Determine the (x, y) coordinate at the center of the cell enclosing the given text.  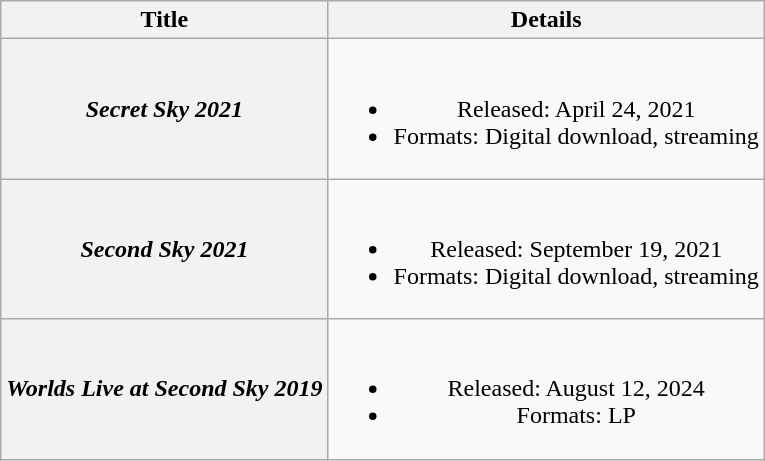
Worlds Live at Second Sky 2019 (164, 389)
Title (164, 20)
Details (546, 20)
Second Sky 2021 (164, 249)
Secret Sky 2021 (164, 109)
Released: August 12, 2024Formats: LP (546, 389)
Released: September 19, 2021Formats: Digital download, streaming (546, 249)
Released: April 24, 2021Formats: Digital download, streaming (546, 109)
